Return (X, Y) of the center of cell containing provided text 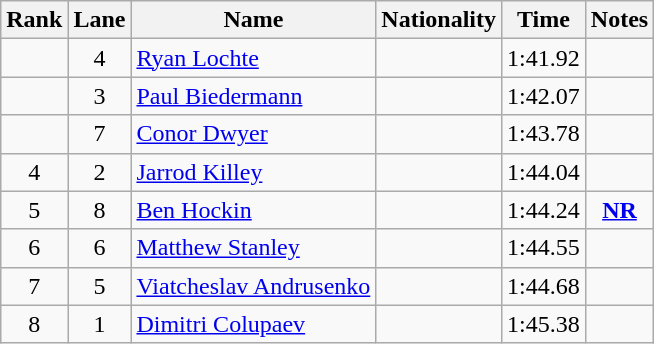
1:45.38 (544, 324)
Rank (34, 20)
1:44.04 (544, 172)
1:44.55 (544, 248)
1:44.24 (544, 210)
Ben Hockin (254, 210)
Ryan Lochte (254, 58)
Viatcheslav Andrusenko (254, 286)
1:42.07 (544, 96)
NR (619, 210)
1:41.92 (544, 58)
2 (100, 172)
Conor Dwyer (254, 134)
Jarrod Killey (254, 172)
1 (100, 324)
Name (254, 20)
1:44.68 (544, 286)
Paul Biedermann (254, 96)
Dimitri Colupaev (254, 324)
1:43.78 (544, 134)
Notes (619, 20)
Matthew Stanley (254, 248)
Lane (100, 20)
3 (100, 96)
Nationality (439, 20)
Time (544, 20)
